Provide the [X, Y] coordinate of the cell's center where the given text is located.  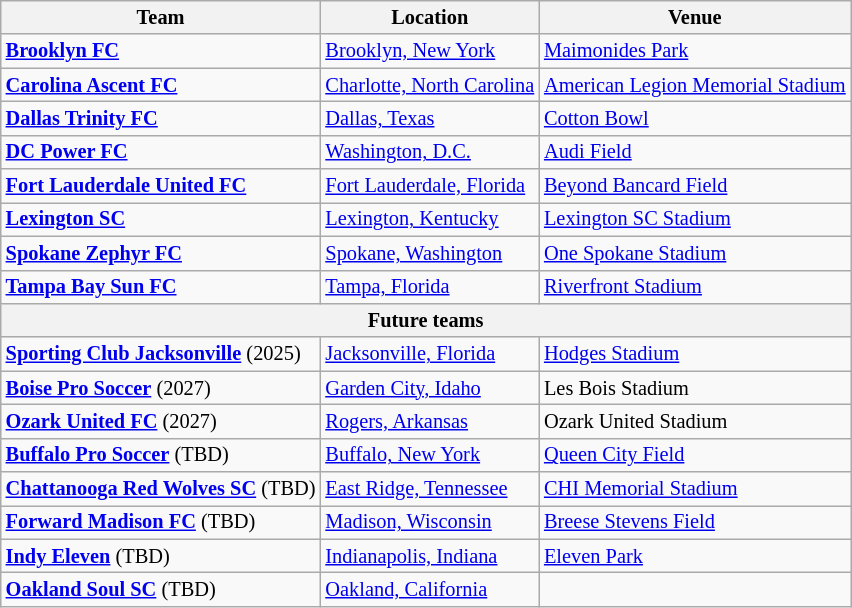
Carolina Ascent FC [161, 85]
Tampa Bay Sun FC [161, 287]
Team [161, 17]
Riverfront Stadium [694, 287]
Queen City Field [694, 455]
Spokane, Washington [430, 253]
Lexington SC Stadium [694, 219]
Eleven Park [694, 556]
Jacksonville, Florida [430, 354]
East Ridge, Tennessee [430, 489]
Boise Pro Soccer (2027) [161, 388]
Cotton Bowl [694, 118]
Garden City, Idaho [430, 388]
Lexington, Kentucky [430, 219]
Les Bois Stadium [694, 388]
Location [430, 17]
Buffalo Pro Soccer (TBD) [161, 455]
Washington, D.C. [430, 152]
Indianapolis, Indiana [430, 556]
Indy Eleven (TBD) [161, 556]
Venue [694, 17]
Dallas, Texas [430, 118]
DC Power FC [161, 152]
American Legion Memorial Stadium [694, 85]
Oakland, California [430, 589]
Chattanooga Red Wolves SC (TBD) [161, 489]
Brooklyn FC [161, 51]
Future teams [426, 320]
Fort Lauderdale, Florida [430, 186]
One Spokane Stadium [694, 253]
Buffalo, New York [430, 455]
Sporting Club Jacksonville (2025) [161, 354]
Audi Field [694, 152]
Rogers, Arkansas [430, 421]
Madison, Wisconsin [430, 522]
Fort Lauderdale United FC [161, 186]
Charlotte, North Carolina [430, 85]
Spokane Zephyr FC [161, 253]
Forward Madison FC (TBD) [161, 522]
CHI Memorial Stadium [694, 489]
Maimonides Park [694, 51]
Tampa, Florida [430, 287]
Brooklyn, New York [430, 51]
Hodges Stadium [694, 354]
Beyond Bancard Field [694, 186]
Breese Stevens Field [694, 522]
Lexington SC [161, 219]
Ozark United FC (2027) [161, 421]
Oakland Soul SC (TBD) [161, 589]
Dallas Trinity FC [161, 118]
Ozark United Stadium [694, 421]
